Extract the [X, Y] coordinate from the center of the cell holding the provided text.  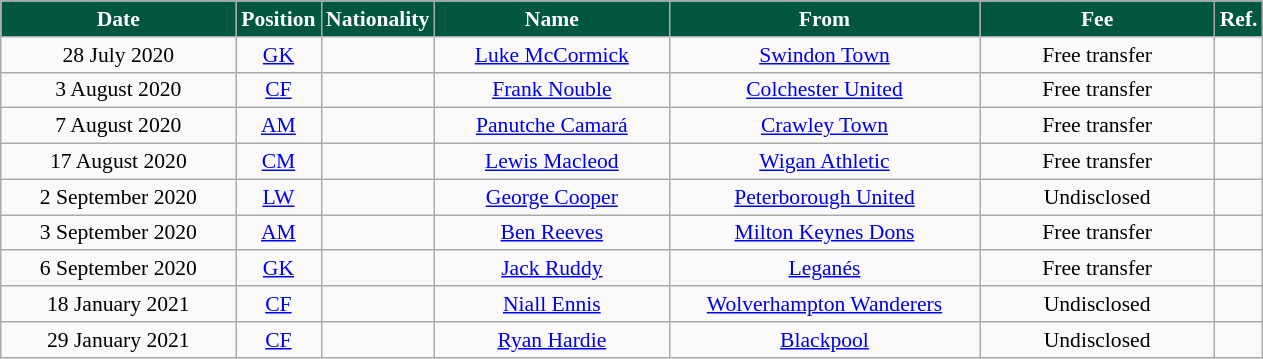
2 September 2020 [118, 197]
CM [278, 162]
George Cooper [552, 197]
Date [118, 19]
Colchester United [824, 90]
Milton Keynes Dons [824, 233]
3 September 2020 [118, 233]
Swindon Town [824, 55]
29 January 2021 [118, 340]
Name [552, 19]
Position [278, 19]
Niall Ennis [552, 304]
Fee [1098, 19]
From [824, 19]
7 August 2020 [118, 126]
18 January 2021 [118, 304]
Peterborough United [824, 197]
Wigan Athletic [824, 162]
Panutche Camará [552, 126]
Nationality [378, 19]
28 July 2020 [118, 55]
6 September 2020 [118, 269]
Wolverhampton Wanderers [824, 304]
17 August 2020 [118, 162]
Ref. [1239, 19]
Leganés [824, 269]
Crawley Town [824, 126]
Luke McCormick [552, 55]
Lewis Macleod [552, 162]
Ben Reeves [552, 233]
Jack Ruddy [552, 269]
LW [278, 197]
Blackpool [824, 340]
Frank Nouble [552, 90]
Ryan Hardie [552, 340]
3 August 2020 [118, 90]
